Find where the given text appears and provide that cell's center as (X, Y) coordinate. 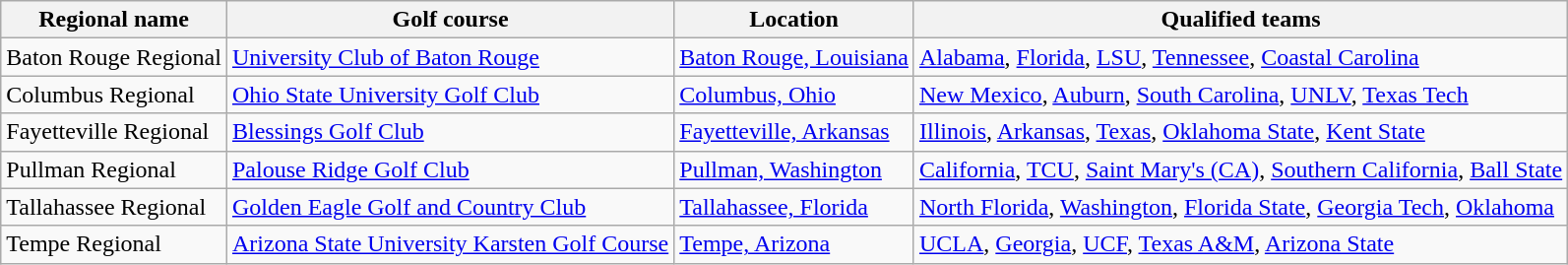
Tempe Regional (114, 244)
Pullman Regional (114, 169)
Pullman, Washington (794, 169)
Location (794, 20)
UCLA, Georgia, UCF, Texas A&M, Arizona State (1240, 244)
Baton Rouge Regional (114, 57)
Regional name (114, 20)
Ohio State University Golf Club (450, 95)
Golf course (450, 20)
Tallahassee, Florida (794, 207)
California, TCU, Saint Mary's (CA), Southern California, Ball State (1240, 169)
Illinois, Arkansas, Texas, Oklahoma State, Kent State (1240, 132)
Fayetteville Regional (114, 132)
Golden Eagle Golf and Country Club (450, 207)
University Club of Baton Rouge (450, 57)
Columbus, Ohio (794, 95)
Columbus Regional (114, 95)
New Mexico, Auburn, South Carolina, UNLV, Texas Tech (1240, 95)
Qualified teams (1240, 20)
Baton Rouge, Louisiana (794, 57)
Arizona State University Karsten Golf Course (450, 244)
North Florida, Washington, Florida State, Georgia Tech, Oklahoma (1240, 207)
Fayetteville, Arkansas (794, 132)
Tempe, Arizona (794, 244)
Alabama, Florida, LSU, Tennessee, Coastal Carolina (1240, 57)
Tallahassee Regional (114, 207)
Blessings Golf Club (450, 132)
Palouse Ridge Golf Club (450, 169)
